Return [x, y] of the center of cell containing provided text 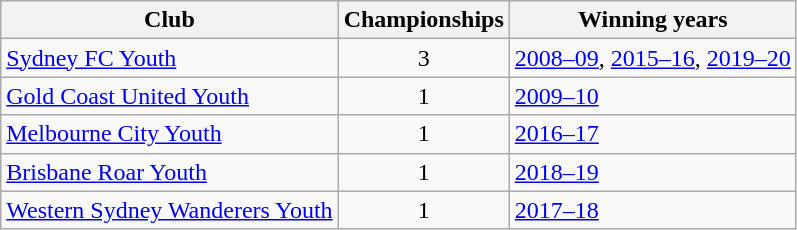
Melbourne City Youth [170, 134]
Sydney FC Youth [170, 58]
2017–18 [652, 210]
Western Sydney Wanderers Youth [170, 210]
Brisbane Roar Youth [170, 172]
Gold Coast United Youth [170, 96]
2008–09, 2015–16, 2019–20 [652, 58]
2018–19 [652, 172]
Championships [424, 20]
2016–17 [652, 134]
2009–10 [652, 96]
Winning years [652, 20]
Club [170, 20]
3 [424, 58]
